Capture the cell that displays the provided text and extract its [X, Y] central coordinate. 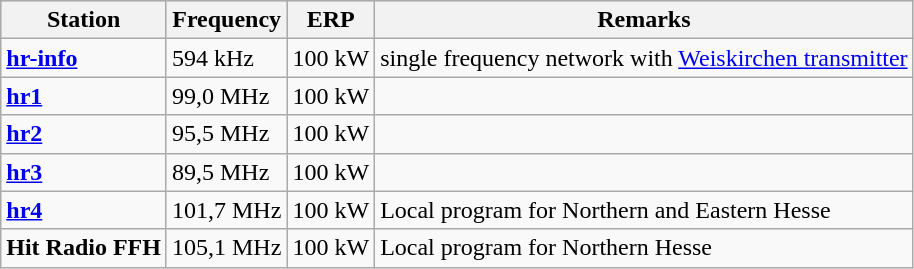
99,0 MHz [226, 96]
Local program for Northern and Eastern Hesse [644, 210]
hr-info [84, 58]
hr2 [84, 134]
Remarks [644, 20]
Frequency [226, 20]
Station [84, 20]
105,1 MHz [226, 248]
101,7 MHz [226, 210]
95,5 MHz [226, 134]
hr3 [84, 172]
hr4 [84, 210]
Local program for Northern Hesse [644, 248]
ERP [331, 20]
89,5 MHz [226, 172]
Hit Radio FFH [84, 248]
594 kHz [226, 58]
hr1 [84, 96]
single frequency network with Weiskirchen transmitter [644, 58]
